Return (X, Y) of the center of cell containing provided text 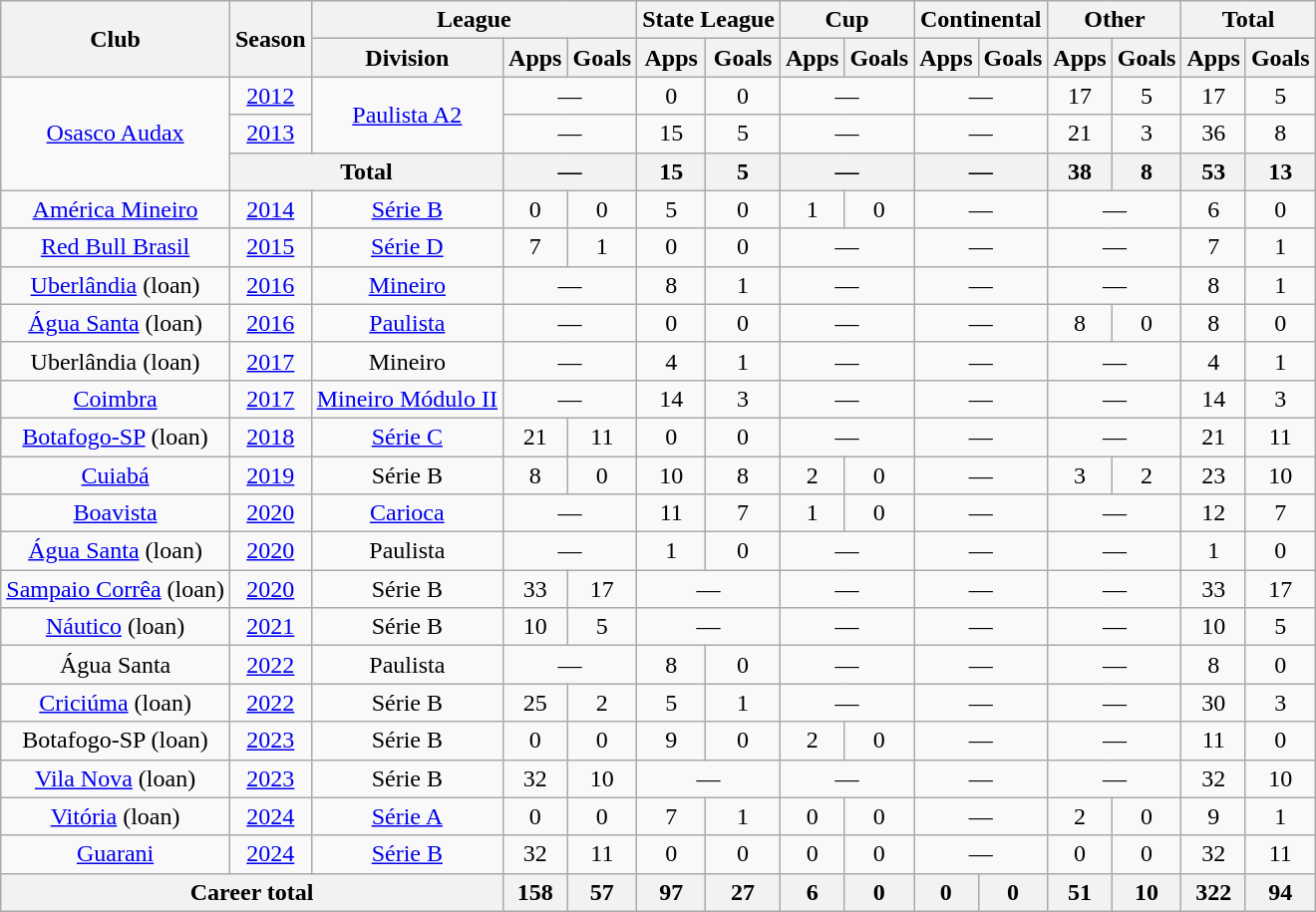
51 (1080, 892)
97 (672, 892)
Other (1115, 20)
12 (1213, 513)
Career total (252, 892)
League (475, 20)
322 (1213, 892)
Paulista A2 (407, 115)
53 (1213, 171)
Club (116, 39)
América Mineiro (116, 209)
2021 (270, 627)
Carioca (407, 513)
Criciúma (loan) (116, 703)
Boavista (116, 513)
Continental (981, 20)
2012 (270, 96)
94 (1280, 892)
Série A (407, 816)
Vila Nova (loan) (116, 778)
Mineiro Módulo II (407, 399)
Série D (407, 247)
Coimbra (116, 399)
2014 (270, 209)
Guarani (116, 854)
158 (535, 892)
2013 (270, 134)
Náutico (loan) (116, 627)
30 (1213, 703)
2019 (270, 475)
13 (1280, 171)
38 (1080, 171)
Cup (846, 20)
Red Bull Brasil (116, 247)
57 (602, 892)
36 (1213, 134)
Season (270, 39)
27 (744, 892)
Sampaio Corrêa (loan) (116, 589)
Division (407, 58)
2018 (270, 437)
Água Santa (116, 665)
Vitória (loan) (116, 816)
Série C (407, 437)
23 (1213, 475)
25 (535, 703)
2015 (270, 247)
Cuiabá (116, 475)
Osasco Audax (116, 134)
State League (709, 20)
